Locate the cell with the specified text and output its [x, y] center coordinate. 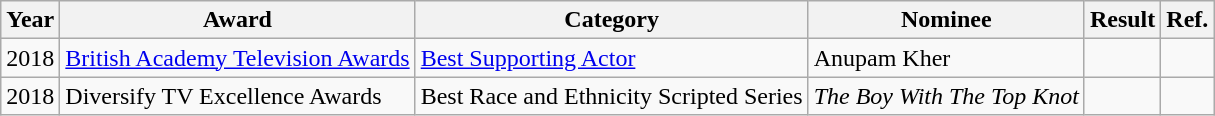
Nominee [946, 20]
The Boy With The Top Knot [946, 96]
Year [30, 20]
Best Race and Ethnicity Scripted Series [612, 96]
Result [1122, 20]
Diversify TV Excellence Awards [238, 96]
British Academy Television Awards [238, 58]
Category [612, 20]
Best Supporting Actor [612, 58]
Ref. [1188, 20]
Award [238, 20]
Anupam Kher [946, 58]
